Identify which cell holds the provided text, then report its (x, y) central coordinate. 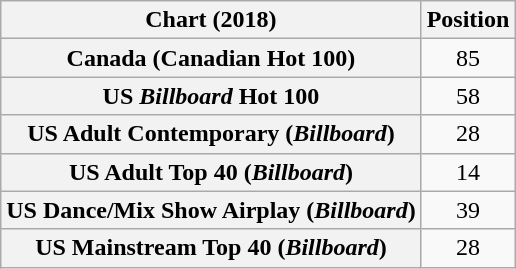
39 (468, 210)
US Mainstream Top 40 (Billboard) (211, 248)
Position (468, 20)
Chart (2018) (211, 20)
Canada (Canadian Hot 100) (211, 58)
US Billboard Hot 100 (211, 96)
US Adult Contemporary (Billboard) (211, 134)
US Dance/Mix Show Airplay (Billboard) (211, 210)
14 (468, 172)
58 (468, 96)
85 (468, 58)
US Adult Top 40 (Billboard) (211, 172)
